Output the (X, Y) coordinate of the center of the cell containing the given text.  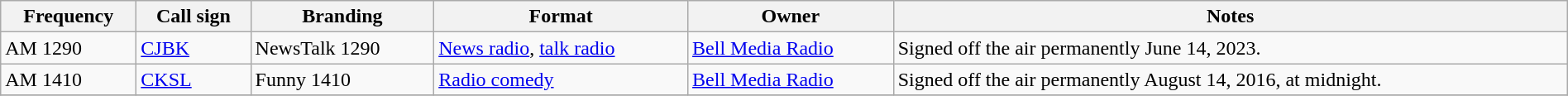
Signed off the air permanently August 14, 2016, at midnight. (1231, 79)
Radio comedy (561, 79)
Owner (791, 17)
NewsTalk 1290 (342, 48)
Frequency (69, 17)
Funny 1410 (342, 79)
Call sign (194, 17)
Branding (342, 17)
News radio, talk radio (561, 48)
CJBK (194, 48)
AM 1410 (69, 79)
Notes (1231, 17)
AM 1290 (69, 48)
CKSL (194, 79)
Format (561, 17)
Signed off the air permanently June 14, 2023. (1231, 48)
